For the text-containing cell, return its midpoint in [x, y] coordinate format. 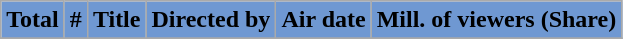
Title [116, 20]
Directed by [211, 20]
Total [33, 20]
# [76, 20]
Mill. of viewers (Share) [496, 20]
Air date [324, 20]
